Find where the given text appears and provide that cell's center as (X, Y) coordinate. 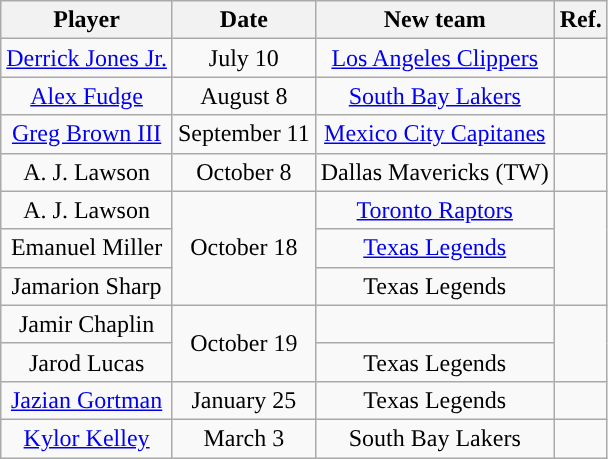
Player (87, 20)
Greg Brown III (87, 134)
Dallas Mavericks (TW) (434, 172)
October 18 (244, 248)
Date (244, 20)
Jazian Gortman (87, 400)
Jamarion Sharp (87, 286)
October 19 (244, 343)
Alex Fudge (87, 96)
Ref. (580, 20)
August 8 (244, 96)
September 11 (244, 134)
Jamir Chaplin (87, 324)
New team (434, 20)
Derrick Jones Jr. (87, 58)
Toronto Raptors (434, 210)
Emanuel Miller (87, 248)
January 25 (244, 400)
Los Angeles Clippers (434, 58)
Jarod Lucas (87, 362)
Mexico City Capitanes (434, 134)
July 10 (244, 58)
March 3 (244, 438)
October 8 (244, 172)
Kylor Kelley (87, 438)
